Output the (X, Y) coordinate of the center of the cell containing the given text.  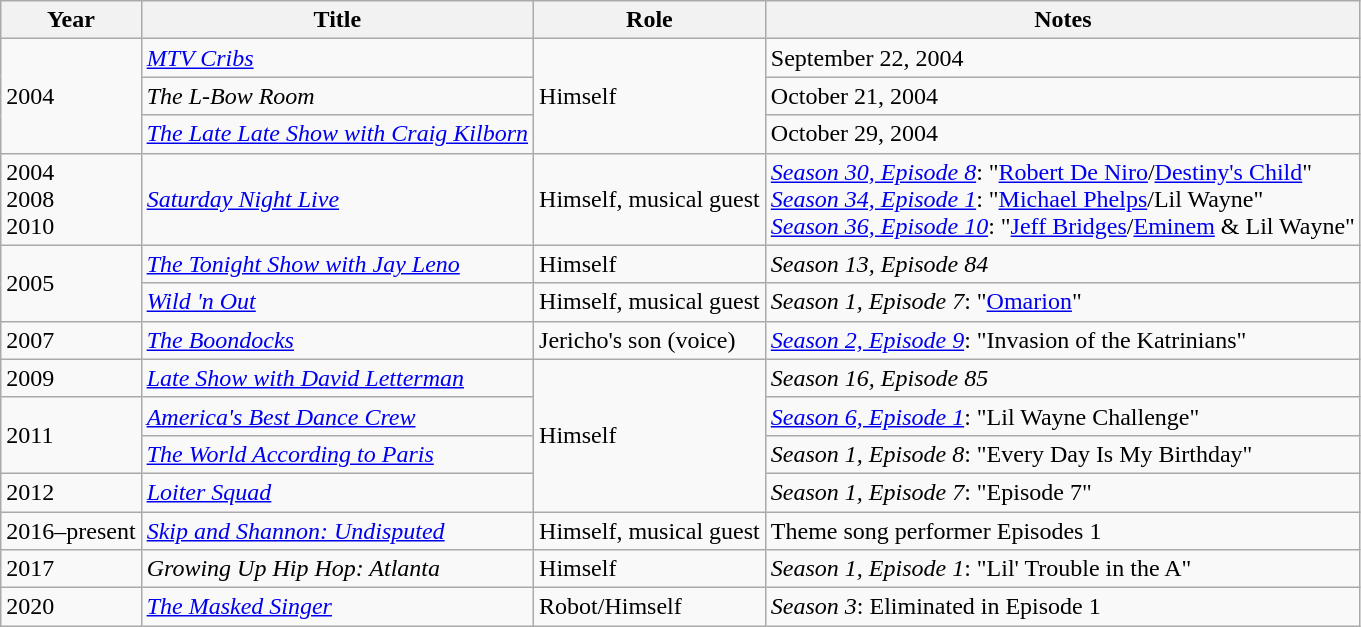
Wild 'n Out (337, 302)
Season 13, Episode 84 (1062, 264)
2016–present (71, 531)
Title (337, 20)
Theme song performer Episodes 1 (1062, 531)
Loiter Squad (337, 492)
The Boondocks (337, 340)
Late Show with David Letterman (337, 378)
The World According to Paris (337, 454)
Jericho's son (voice) (650, 340)
October 29, 2004 (1062, 134)
Saturday Night Live (337, 199)
The L-Bow Room (337, 96)
Notes (1062, 20)
2007 (71, 340)
Season 3: Eliminated in Episode 1 (1062, 607)
The Late Late Show with Craig Kilborn (337, 134)
200420082010 (71, 199)
September 22, 2004 (1062, 58)
Robot/Himself (650, 607)
Season 1, Episode 1: "Lil' Trouble in the A" (1062, 569)
Skip and Shannon: Undisputed (337, 531)
Growing Up Hip Hop: Atlanta (337, 569)
2020 (71, 607)
2005 (71, 283)
Season 2, Episode 9: "Invasion of the Katrinians" (1062, 340)
Season 16, Episode 85 (1062, 378)
MTV Cribs (337, 58)
Season 1, Episode 7: "Omarion" (1062, 302)
The Tonight Show with Jay Leno (337, 264)
The Masked Singer (337, 607)
October 21, 2004 (1062, 96)
2011 (71, 435)
America's Best Dance Crew (337, 416)
Year (71, 20)
2009 (71, 378)
Season 1, Episode 7: "Episode 7" (1062, 492)
2017 (71, 569)
Season 1, Episode 8: "Every Day Is My Birthday" (1062, 454)
Season 6, Episode 1: "Lil Wayne Challenge" (1062, 416)
2012 (71, 492)
2004 (71, 96)
Role (650, 20)
